Identify which cell holds the provided text, then report its [X, Y] central coordinate. 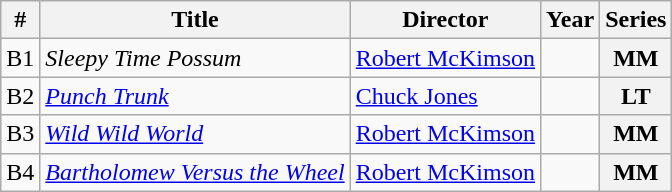
Punch Trunk [195, 96]
Chuck Jones [445, 96]
# [20, 20]
B4 [20, 172]
Year [570, 20]
Sleepy Time Possum [195, 58]
Series [636, 20]
Bartholomew Versus the Wheel [195, 172]
B2 [20, 96]
LT [636, 96]
B1 [20, 58]
Director [445, 20]
B3 [20, 134]
Wild Wild World [195, 134]
Title [195, 20]
